Find where the given text appears and provide that cell's center as [X, Y] coordinate. 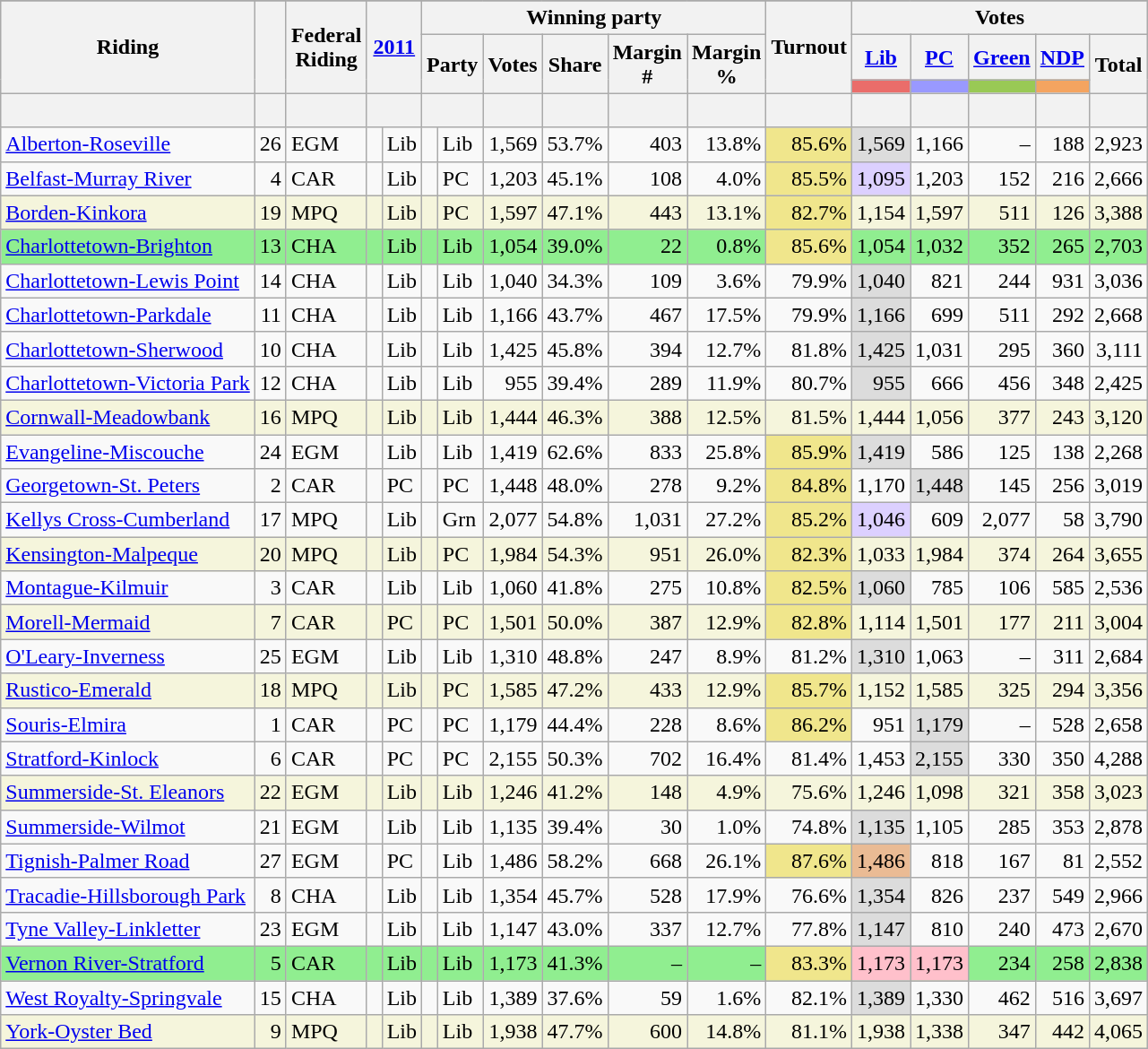
4,288 [1118, 759]
2011 [394, 47]
167 [1002, 861]
2 [271, 486]
240 [1002, 929]
2,684 [1118, 656]
2,666 [1118, 178]
82.3% [809, 554]
394 [647, 349]
2,668 [1118, 315]
2,536 [1118, 588]
234 [1002, 963]
37.6% [575, 998]
85.7% [809, 690]
41.8% [575, 588]
Charlottetown-Lewis Point [128, 281]
350 [1062, 759]
4.0% [726, 178]
1,095 [880, 178]
467 [647, 315]
43.7% [575, 315]
4,065 [1118, 1032]
3,655 [1118, 554]
3,036 [1118, 281]
442 [1062, 1032]
585 [1062, 588]
85.5% [809, 178]
Montague-Kilmuir [128, 588]
Charlottetown-Parkdale [128, 315]
600 [647, 1032]
Charlottetown-Sherwood [128, 349]
7 [271, 622]
Alberton-Roseville [128, 144]
82.7% [809, 212]
2,552 [1118, 861]
699 [939, 315]
26.0% [726, 554]
82.8% [809, 622]
818 [939, 861]
2,966 [1118, 895]
17 [271, 520]
Turnout [809, 47]
12.5% [726, 417]
17.9% [726, 895]
109 [647, 281]
3,023 [1118, 793]
85.2% [809, 520]
Margin# [647, 65]
3.6% [726, 281]
86.2% [809, 724]
Share [575, 65]
3,019 [1118, 486]
8.9% [726, 656]
609 [939, 520]
360 [1062, 349]
11.9% [726, 383]
Summerside-Wilmot [128, 827]
82.1% [809, 998]
48.0% [575, 486]
1,063 [939, 656]
6 [271, 759]
54.8% [575, 520]
Summerside-St. Eleanors [128, 793]
443 [647, 212]
4.9% [726, 793]
1.0% [726, 827]
2,878 [1118, 827]
216 [1062, 178]
Total [1118, 65]
1,154 [880, 212]
3,388 [1118, 212]
Georgetown-St. Peters [128, 486]
3,004 [1118, 622]
188 [1062, 144]
83.3% [809, 963]
81.5% [809, 417]
3,790 [1118, 520]
138 [1062, 451]
16 [271, 417]
84.8% [809, 486]
West Royalty-Springvale [128, 998]
387 [647, 622]
53.7% [575, 144]
O'Leary-Inverness [128, 656]
2,658 [1118, 724]
2,670 [1118, 929]
352 [1002, 247]
810 [939, 929]
50.0% [575, 622]
931 [1062, 281]
41.2% [575, 793]
47.1% [575, 212]
668 [647, 861]
1,033 [880, 554]
785 [939, 588]
311 [1062, 656]
821 [939, 281]
FederalRiding [326, 47]
177 [1002, 622]
Tyne Valley-Linkletter [128, 929]
833 [647, 451]
19 [271, 212]
10 [271, 349]
27 [271, 861]
125 [1002, 451]
106 [1002, 588]
Kellys Cross-Cumberland [128, 520]
Souris-Elmira [128, 724]
244 [1002, 281]
20 [271, 554]
82.5% [809, 588]
Tracadie-Hillsborough Park [128, 895]
Belfast-Murray River [128, 178]
211 [1062, 622]
1,098 [939, 793]
50.3% [575, 759]
45.7% [575, 895]
456 [1002, 383]
377 [1002, 417]
34.3% [575, 281]
Charlottetown-Brighton [128, 247]
Stratford-Kinlock [128, 759]
702 [647, 759]
81.1% [809, 1032]
374 [1002, 554]
145 [1002, 486]
44.4% [575, 724]
325 [1002, 690]
1 [271, 724]
14 [271, 281]
353 [1062, 827]
258 [1062, 963]
228 [647, 724]
3,120 [1118, 417]
265 [1062, 247]
26.1% [726, 861]
30 [647, 827]
256 [1062, 486]
74.8% [809, 827]
Winning party [594, 18]
54.3% [575, 554]
12 [271, 383]
43.0% [575, 929]
23 [271, 929]
237 [1002, 895]
1,170 [880, 486]
330 [1002, 759]
48.8% [575, 656]
295 [1002, 349]
243 [1062, 417]
80.7% [809, 383]
87.6% [809, 861]
1,032 [939, 247]
45.8% [575, 349]
10.8% [726, 588]
358 [1062, 793]
247 [647, 656]
337 [647, 929]
348 [1062, 383]
13 [271, 247]
Evangeline-Miscouche [128, 451]
1,453 [880, 759]
264 [1062, 554]
Grn [461, 520]
41.3% [575, 963]
289 [647, 383]
8.6% [726, 724]
388 [647, 417]
549 [1062, 895]
152 [1002, 178]
292 [1062, 315]
15 [271, 998]
1,105 [939, 827]
826 [939, 895]
3,697 [1118, 998]
13.1% [726, 212]
285 [1002, 827]
586 [939, 451]
Vernon River-Stratford [128, 963]
462 [1002, 998]
148 [647, 793]
4 [271, 178]
18 [271, 690]
Borden-Kinkora [128, 212]
433 [647, 690]
9 [271, 1032]
62.6% [575, 451]
2,703 [1118, 247]
81 [1062, 861]
85.9% [809, 451]
26 [271, 144]
75.6% [809, 793]
Party [453, 65]
1,114 [880, 622]
3,111 [1118, 349]
81.8% [809, 349]
347 [1002, 1032]
81.4% [809, 759]
21 [271, 827]
1,330 [939, 998]
81.2% [809, 656]
516 [1062, 998]
403 [647, 144]
58 [1062, 520]
Riding [128, 47]
58.2% [575, 861]
126 [1062, 212]
278 [647, 486]
16.4% [726, 759]
47.2% [575, 690]
1,152 [880, 690]
24 [271, 451]
473 [1062, 929]
46.3% [575, 417]
666 [939, 383]
2,838 [1118, 963]
9.2% [726, 486]
47.7% [575, 1032]
NDP [1062, 57]
321 [1002, 793]
108 [647, 178]
77.8% [809, 929]
2,268 [1118, 451]
York-Oyster Bed [128, 1032]
2,923 [1118, 144]
17.5% [726, 315]
27.2% [726, 520]
39.0% [575, 247]
1.6% [726, 998]
25 [271, 656]
45.1% [575, 178]
294 [1062, 690]
Cornwall-Meadowbank [128, 417]
76.6% [809, 895]
Green [1002, 57]
11 [271, 315]
1,338 [939, 1032]
0.8% [726, 247]
59 [647, 998]
5 [271, 963]
3 [271, 588]
275 [647, 588]
Margin% [726, 65]
2,425 [1118, 383]
13.8% [726, 144]
8 [271, 895]
Rustico-Emerald [128, 690]
25.8% [726, 451]
Tignish-Palmer Road [128, 861]
1,056 [939, 417]
Morell-Mermaid [128, 622]
14.8% [726, 1032]
Kensington-Malpeque [128, 554]
1,046 [880, 520]
3,356 [1118, 690]
Charlottetown-Victoria Park [128, 383]
